From the cell containing the given text, extract its center point as [x, y] coordinate. 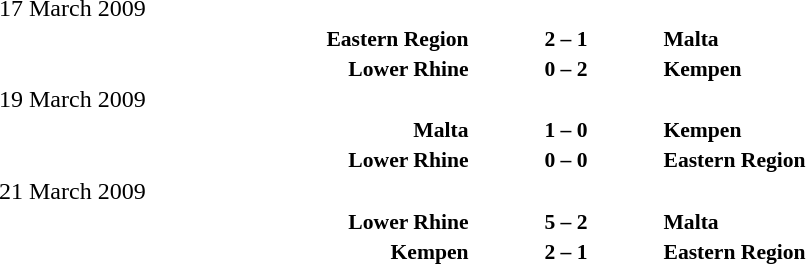
2 – 1 [566, 38]
0 – 0 [566, 160]
1 – 0 [566, 130]
0 – 2 [566, 68]
5 – 2 [566, 222]
